Output the [X, Y] coordinate of the center of the cell containing the given text.  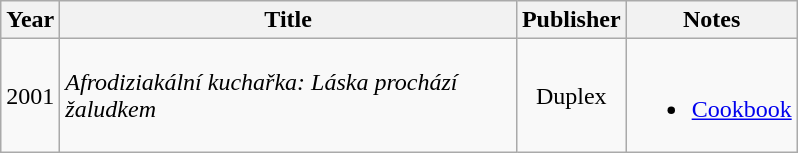
Cookbook [712, 96]
Year [30, 20]
Afrodiziakální kuchařka: Láska prochází žaludkem [288, 96]
Title [288, 20]
2001 [30, 96]
Notes [712, 20]
Publisher [571, 20]
Duplex [571, 96]
